Determine the (X, Y) coordinate at the center of the cell enclosing the given text.  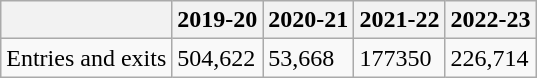
2019-20 (218, 20)
504,622 (218, 58)
226,714 (490, 58)
2022-23 (490, 20)
53,668 (308, 58)
2020-21 (308, 20)
Entries and exits (86, 58)
2021-22 (400, 20)
177350 (400, 58)
